For the text-containing cell, return its midpoint in (X, Y) coordinate format. 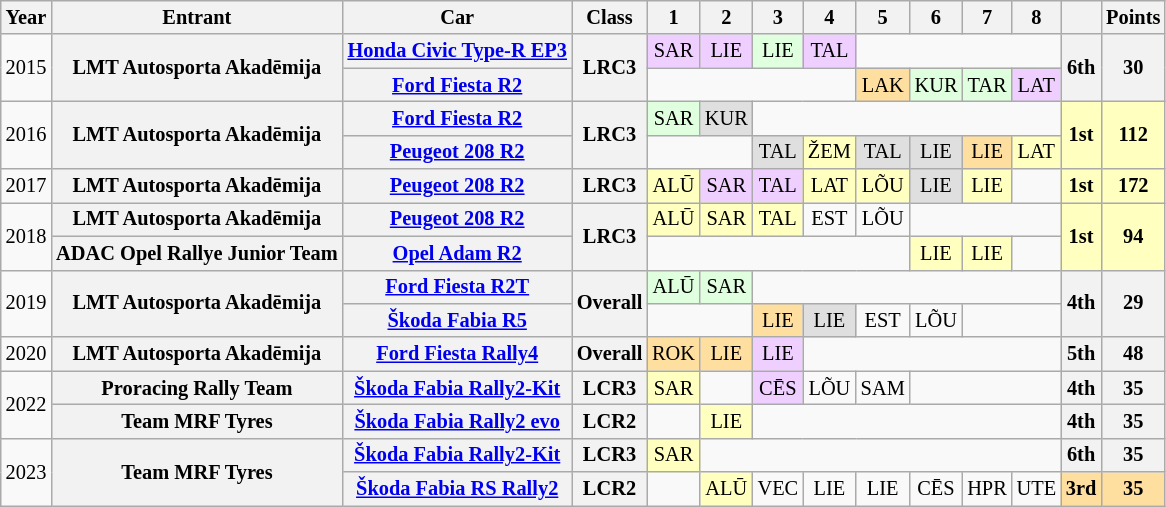
48 (1133, 354)
Entrant (196, 17)
3rd (1081, 489)
2018 (26, 236)
30 (1133, 68)
HPR (986, 489)
VEC (778, 489)
Proracing Rally Team (196, 388)
ROK (674, 354)
4 (830, 17)
TAR (986, 85)
Ford Fiesta R2T (458, 287)
2 (726, 17)
Points (1133, 17)
ŽEM (830, 152)
2015 (26, 68)
Class (610, 17)
3 (778, 17)
1 (674, 17)
5th (1081, 354)
Škoda Fabia RS Rally2 (458, 489)
Škoda Fabia Rally2 evo (458, 421)
Year (26, 17)
94 (1133, 236)
7 (986, 17)
112 (1133, 134)
2017 (26, 186)
2022 (26, 404)
SAM (883, 388)
2020 (26, 354)
Opel Adam R2 (458, 253)
172 (1133, 186)
2016 (26, 134)
ADAC Opel Rallye Junior Team (196, 253)
UTE (1036, 489)
2019 (26, 304)
8 (1036, 17)
5 (883, 17)
2023 (26, 472)
LAK (883, 85)
Car (458, 17)
Honda Civic Type-R EP3 (458, 51)
29 (1133, 304)
6 (936, 17)
Škoda Fabia R5 (458, 320)
Ford Fiesta Rally4 (458, 354)
